From the cell containing the given text, extract its center point as [X, Y] coordinate. 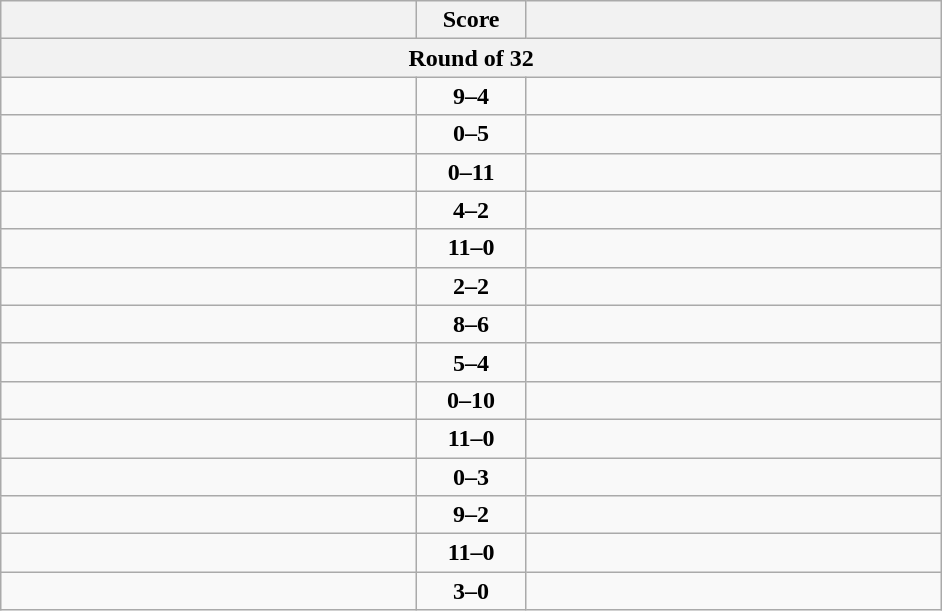
0–10 [472, 400]
0–3 [472, 477]
8–6 [472, 324]
3–0 [472, 591]
4–2 [472, 210]
9–4 [472, 96]
0–5 [472, 134]
Score [472, 20]
Round of 32 [472, 58]
0–11 [472, 172]
9–2 [472, 515]
2–2 [472, 286]
5–4 [472, 362]
